Search for the cell housing the specified text and yield its [x, y] center coordinate. 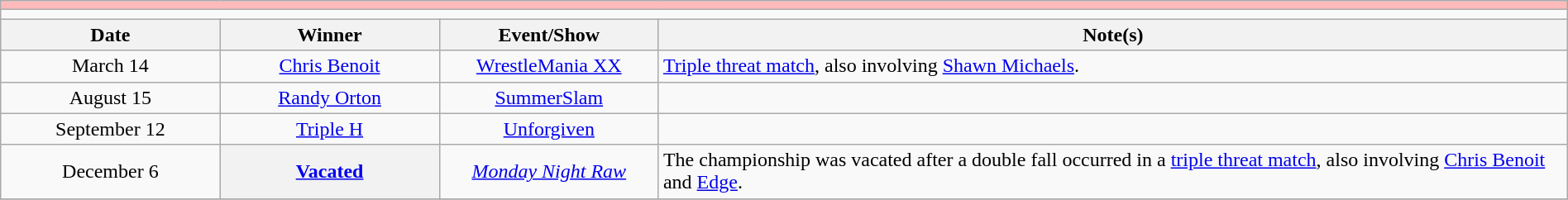
Vacated [329, 172]
Triple threat match, also involving Shawn Michaels. [1113, 66]
Unforgiven [549, 129]
The championship was vacated after a double fall occurred in a triple threat match, also involving Chris Benoit and Edge. [1113, 172]
Monday Night Raw [549, 172]
Chris Benoit [329, 66]
Event/Show [549, 35]
Randy Orton [329, 98]
March 14 [111, 66]
WrestleMania XX [549, 66]
Triple H [329, 129]
August 15 [111, 98]
Note(s) [1113, 35]
December 6 [111, 172]
September 12 [111, 129]
Winner [329, 35]
Date [111, 35]
SummerSlam [549, 98]
